Provide the (x, y) coordinate of the cell's center where the given text is located.  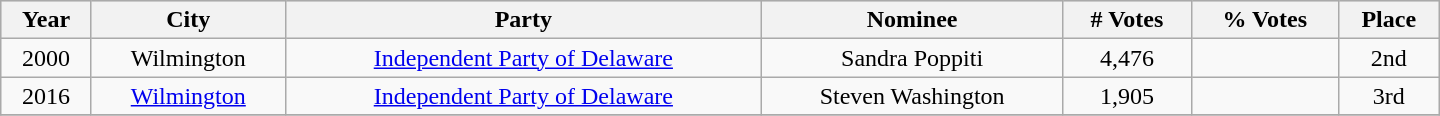
Place (1388, 20)
Nominee (912, 20)
Year (46, 20)
2000 (46, 58)
# Votes (1128, 20)
2016 (46, 96)
2nd (1388, 58)
City (188, 20)
% Votes (1264, 20)
3rd (1388, 96)
4,476 (1128, 58)
Steven Washington (912, 96)
1,905 (1128, 96)
Sandra Poppiti (912, 58)
Party (524, 20)
